Search for the cell housing the specified text and yield its [X, Y] center coordinate. 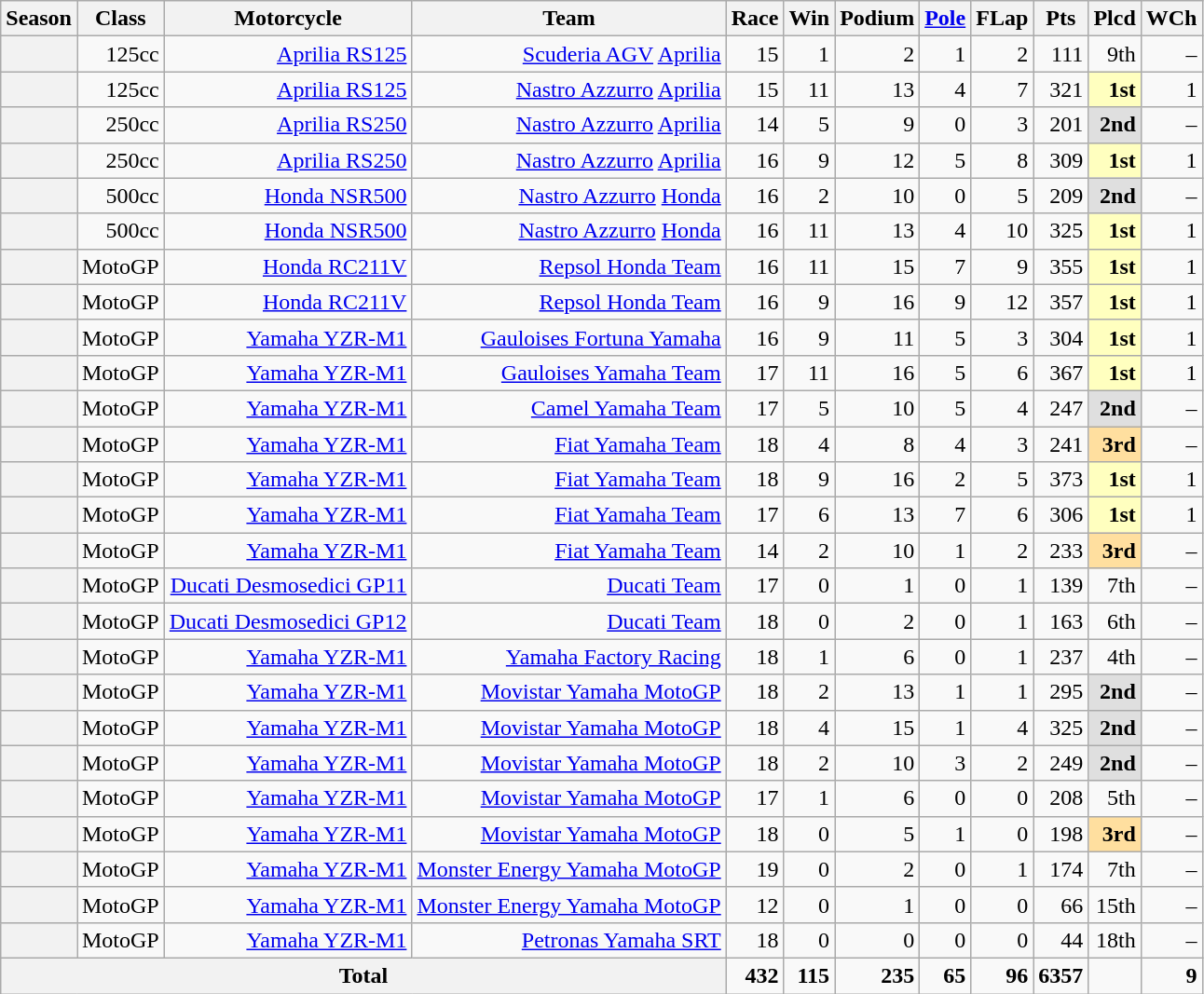
233 [1060, 551]
Motorcycle [288, 19]
357 [1060, 302]
Gauloises Yamaha Team [568, 373]
Scuderia AGV Aprilia [568, 54]
Win [809, 19]
Plcd [1115, 19]
WCh [1171, 19]
306 [1060, 515]
237 [1060, 657]
Gauloises Fortuna Yamaha [568, 337]
208 [1060, 798]
Team [568, 19]
309 [1060, 160]
Season [39, 19]
66 [1060, 905]
Race [755, 19]
373 [1060, 480]
432 [755, 975]
96 [1003, 975]
201 [1060, 125]
5th [1115, 798]
Camel Yamaha Team [568, 408]
6357 [1060, 975]
241 [1060, 444]
209 [1060, 196]
6th [1115, 621]
Pts [1060, 19]
174 [1060, 869]
139 [1060, 586]
111 [1060, 54]
9th [1115, 54]
Total [363, 975]
249 [1060, 763]
18th [1115, 940]
4th [1115, 657]
355 [1060, 266]
65 [945, 975]
304 [1060, 337]
367 [1060, 373]
15th [1115, 905]
295 [1060, 692]
163 [1060, 621]
321 [1060, 89]
Ducati Desmosedici GP11 [288, 586]
44 [1060, 940]
Pole [945, 19]
Yamaha Factory Racing [568, 657]
235 [878, 975]
Ducati Desmosedici GP12 [288, 621]
Petronas Yamaha SRT [568, 940]
247 [1060, 408]
198 [1060, 834]
Podium [878, 19]
19 [755, 869]
FLap [1003, 19]
115 [809, 975]
Class [120, 19]
